Pinpoint the cell where the given text exists, returning its [X, Y] midpoint coordinate. 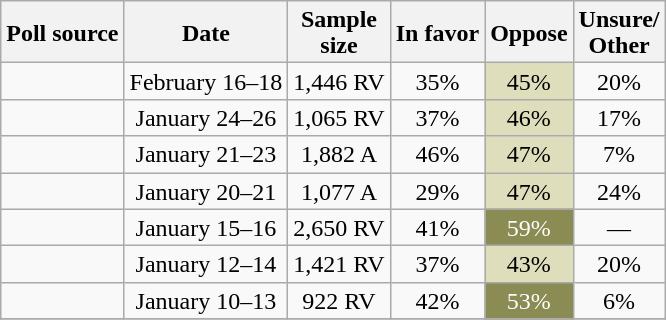
Date [206, 32]
January 10–13 [206, 300]
January 15–16 [206, 228]
7% [619, 154]
1,446 RV [339, 82]
41% [437, 228]
29% [437, 190]
Poll source [62, 32]
45% [529, 82]
January 24–26 [206, 118]
In favor [437, 32]
February 16–18 [206, 82]
59% [529, 228]
1,882 A [339, 154]
42% [437, 300]
53% [529, 300]
Unsure/Other [619, 32]
6% [619, 300]
43% [529, 264]
January 21–23 [206, 154]
— [619, 228]
Samplesize [339, 32]
1,077 A [339, 190]
24% [619, 190]
1,065 RV [339, 118]
January 12–14 [206, 264]
922 RV [339, 300]
35% [437, 82]
Oppose [529, 32]
2,650 RV [339, 228]
1,421 RV [339, 264]
January 20–21 [206, 190]
17% [619, 118]
